Search for the cell housing the specified text and yield its [x, y] center coordinate. 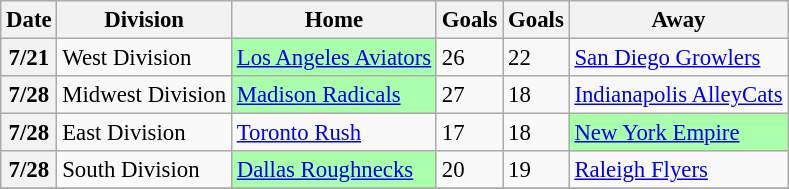
South Division [144, 170]
Date [29, 20]
27 [469, 95]
22 [536, 58]
7/21 [29, 58]
Toronto Rush [334, 133]
Midwest Division [144, 95]
New York Empire [678, 133]
Home [334, 20]
Raleigh Flyers [678, 170]
Away [678, 20]
20 [469, 170]
San Diego Growlers [678, 58]
19 [536, 170]
26 [469, 58]
Dallas Roughnecks [334, 170]
17 [469, 133]
East Division [144, 133]
Los Angeles Aviators [334, 58]
Division [144, 20]
Indianapolis AlleyCats [678, 95]
Madison Radicals [334, 95]
West Division [144, 58]
